Search for the cell housing the specified text and yield its [x, y] center coordinate. 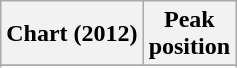
Chart (2012) [72, 34]
Peakposition [189, 34]
